Provide the [x, y] coordinate of the cell's center where the given text is located.  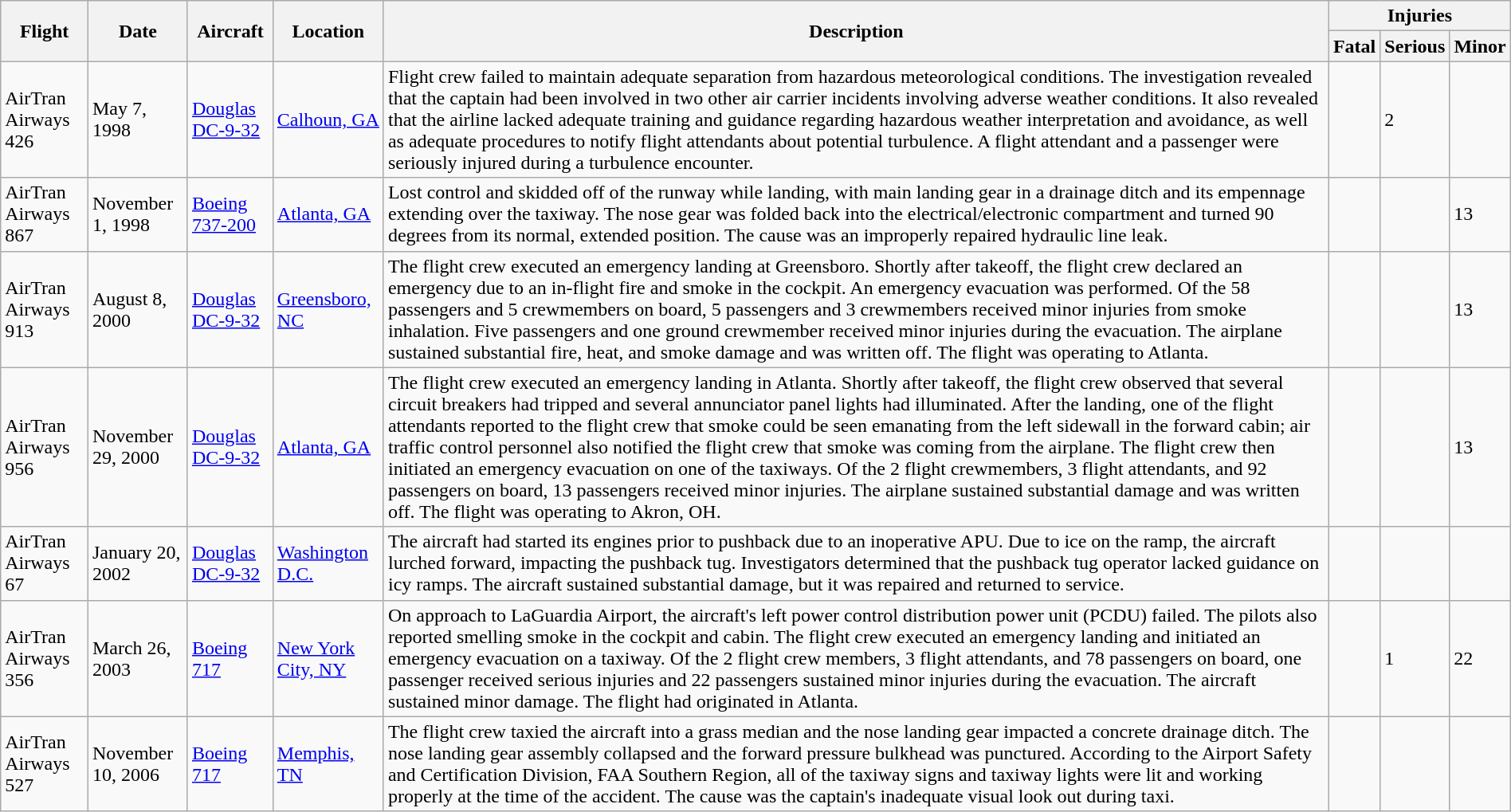
AirTran Airways 356 [45, 658]
Location [328, 31]
Fatal [1354, 46]
AirTran Airways 527 [45, 763]
Date [137, 31]
November 29, 2000 [137, 447]
22 [1480, 658]
AirTran Airways 913 [45, 309]
August 8, 2000 [137, 309]
AirTran Airways 867 [45, 214]
Aircraft [230, 31]
AirTran Airways 426 [45, 120]
Memphis, TN [328, 763]
Injuries [1419, 16]
New York City, NY [328, 658]
AirTran Airways 956 [45, 447]
Minor [1480, 46]
1 [1415, 658]
Boeing 737-200 [230, 214]
March 26, 2003 [137, 658]
Description [856, 31]
AirTran Airways 67 [45, 563]
November 1, 1998 [137, 214]
Serious [1415, 46]
May 7, 1998 [137, 120]
Calhoun, GA [328, 120]
Greensboro, NC [328, 309]
Flight [45, 31]
Washington D.C. [328, 563]
2 [1415, 120]
January 20, 2002 [137, 563]
November 10, 2006 [137, 763]
